Output the [X, Y] coordinate of the center of the cell containing the given text.  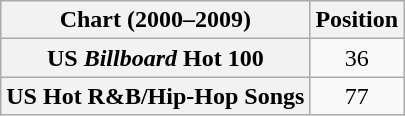
36 [357, 58]
US Hot R&B/Hip-Hop Songs [156, 96]
Position [357, 20]
Chart (2000–2009) [156, 20]
77 [357, 96]
US Billboard Hot 100 [156, 58]
